Locate the cell with the specified text and output its [X, Y] center coordinate. 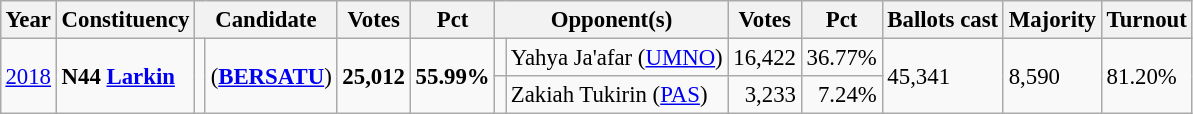
45,341 [942, 76]
55.99% [452, 76]
Zakiah Tukirin (PAS) [617, 95]
Yahya Ja'afar (UMNO) [617, 57]
8,590 [1052, 76]
3,233 [764, 95]
Constituency [125, 20]
Candidate [266, 20]
25,012 [374, 76]
Ballots cast [942, 20]
Majority [1052, 20]
N44 Larkin [125, 76]
16,422 [764, 57]
Year [28, 20]
7.24% [842, 95]
2018 [28, 76]
36.77% [842, 57]
Opponent(s) [612, 20]
Turnout [1146, 20]
81.20% [1146, 76]
(BERSATU) [271, 76]
